Search for the cell housing the specified text and yield its [x, y] center coordinate. 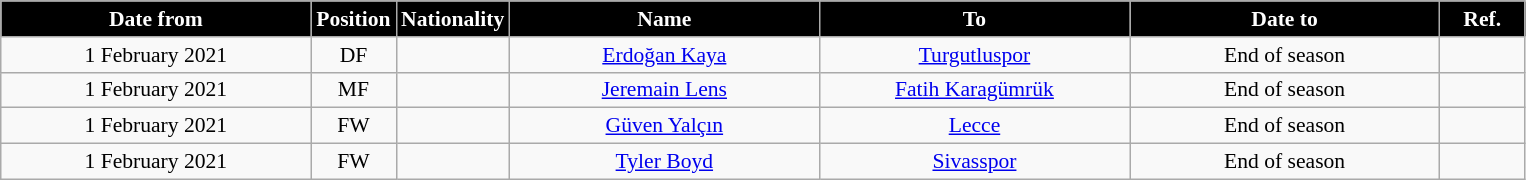
Date to [1285, 19]
Nationality [452, 19]
Erdoğan Kaya [664, 55]
Position [354, 19]
Lecce [974, 126]
Fatih Karagümrük [974, 90]
Jeremain Lens [664, 90]
Name [664, 19]
Date from [156, 19]
DF [354, 55]
Turgutluspor [974, 55]
To [974, 19]
Ref. [1482, 19]
Sivasspor [974, 162]
Tyler Boyd [664, 162]
MF [354, 90]
Güven Yalçın [664, 126]
